Return the (x, y) coordinate for the center point of the cell that contains the specified text.  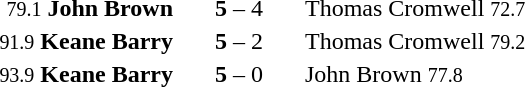
5 – 2 (240, 41)
